Find where the given text appears and provide that cell's center as [X, Y] coordinate. 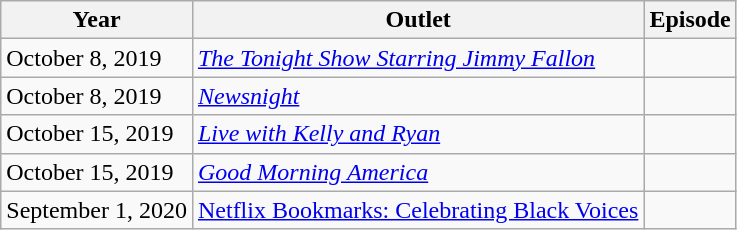
Episode [690, 20]
Newsnight [418, 96]
The Tonight Show Starring Jimmy Fallon [418, 58]
September 1, 2020 [97, 210]
Good Morning America [418, 172]
Year [97, 20]
Live with Kelly and Ryan [418, 134]
Netflix Bookmarks: Celebrating Black Voices [418, 210]
Outlet [418, 20]
